For the text-containing cell, return its midpoint in (X, Y) coordinate format. 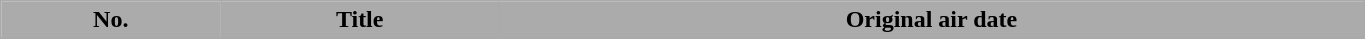
Original air date (932, 20)
Title (360, 20)
No. (111, 20)
